Scan for the cell matching the given text and deliver its (x, y) coordinate at center. 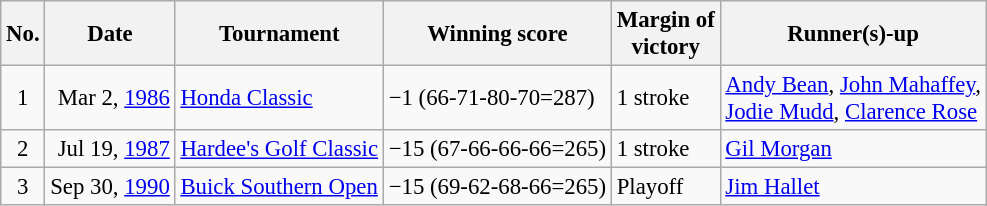
2 (23, 149)
1 (23, 98)
Andy Bean, John Mahaffey, Jodie Mudd, Clarence Rose (853, 98)
Tournament (279, 34)
Hardee's Golf Classic (279, 149)
−15 (67-66-66-66=265) (497, 149)
Margin ofvictory (666, 34)
Date (110, 34)
Playoff (666, 187)
Mar 2, 1986 (110, 98)
3 (23, 187)
Winning score (497, 34)
Honda Classic (279, 98)
Jul 19, 1987 (110, 149)
Sep 30, 1990 (110, 187)
Buick Southern Open (279, 187)
No. (23, 34)
Runner(s)-up (853, 34)
Gil Morgan (853, 149)
−1 (66-71-80-70=287) (497, 98)
Jim Hallet (853, 187)
−15 (69-62-68-66=265) (497, 187)
